Return (X, Y) of the center of cell containing provided text 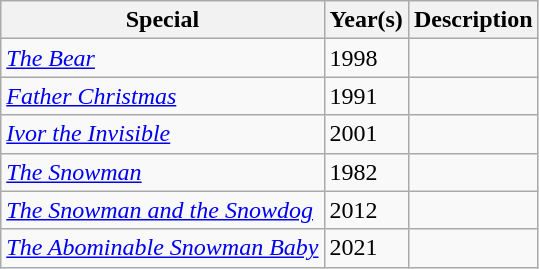
Description (473, 20)
Ivor the Invisible (162, 134)
Special (162, 20)
The Snowman (162, 172)
Father Christmas (162, 96)
Year(s) (366, 20)
1998 (366, 58)
The Snowman and the Snowdog (162, 210)
2012 (366, 210)
2021 (366, 248)
The Bear (162, 58)
2001 (366, 134)
The Abominable Snowman Baby (162, 248)
1991 (366, 96)
1982 (366, 172)
